Identify which cell holds the provided text, then report its (x, y) central coordinate. 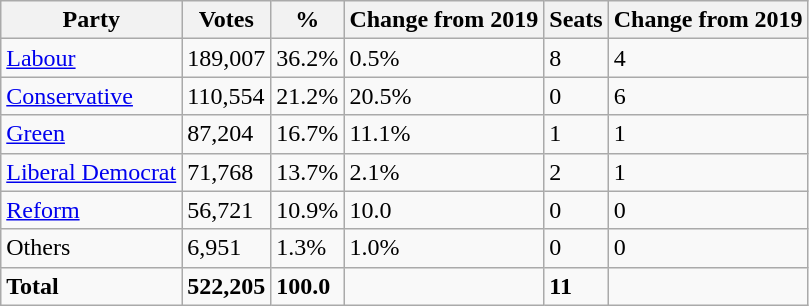
Votes (226, 20)
2.1% (444, 172)
87,204 (226, 134)
6 (708, 96)
11.1% (444, 134)
71,768 (226, 172)
% (308, 20)
Labour (92, 58)
110,554 (226, 96)
1.0% (444, 248)
4 (708, 58)
21.2% (308, 96)
13.7% (308, 172)
10.0 (444, 210)
Seats (576, 20)
56,721 (226, 210)
Party (92, 20)
522,205 (226, 286)
189,007 (226, 58)
36.2% (308, 58)
Liberal Democrat (92, 172)
Total (92, 286)
Others (92, 248)
20.5% (444, 96)
100.0 (308, 286)
10.9% (308, 210)
Reform (92, 210)
Conservative (92, 96)
16.7% (308, 134)
0.5% (444, 58)
6,951 (226, 248)
Green (92, 134)
1.3% (308, 248)
11 (576, 286)
2 (576, 172)
8 (576, 58)
